Capture the cell that displays the provided text and extract its (x, y) central coordinate. 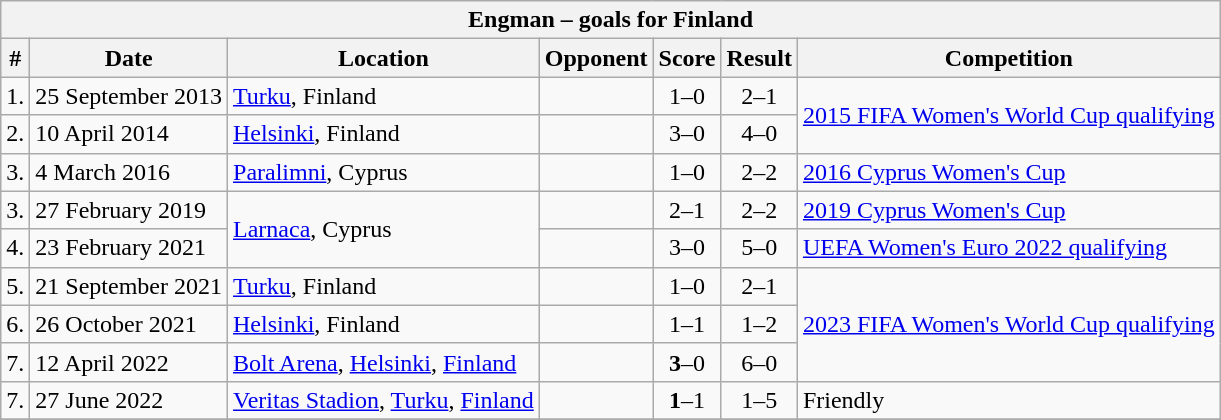
Opponent (596, 58)
Location (384, 58)
2015 FIFA Women's World Cup qualifying (1008, 115)
Veritas Stadion, Turku, Finland (384, 400)
6. (16, 324)
27 February 2019 (129, 210)
1–5 (759, 400)
2019 Cyprus Women's Cup (1008, 210)
21 September 2021 (129, 286)
5–0 (759, 248)
Engman – goals for Finland (611, 20)
Result (759, 58)
10 April 2014 (129, 134)
12 April 2022 (129, 362)
Date (129, 58)
Score (687, 58)
26 October 2021 (129, 324)
4. (16, 248)
2016 Cyprus Women's Cup (1008, 172)
Competition (1008, 58)
2023 FIFA Women's World Cup qualifying (1008, 324)
4 March 2016 (129, 172)
Bolt Arena, Helsinki, Finland (384, 362)
Larnaca, Cyprus (384, 229)
1–2 (759, 324)
27 June 2022 (129, 400)
1. (16, 96)
6–0 (759, 362)
23 February 2021 (129, 248)
Paralimni, Cyprus (384, 172)
5. (16, 286)
Friendly (1008, 400)
UEFA Women's Euro 2022 qualifying (1008, 248)
4–0 (759, 134)
25 September 2013 (129, 96)
2. (16, 134)
# (16, 58)
